Return [x, y] of the center of cell containing provided text 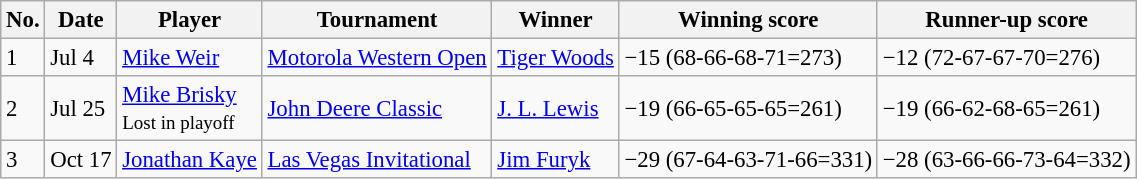
Jim Furyk [556, 160]
Las Vegas Invitational [377, 160]
Runner-up score [1006, 20]
1 [23, 58]
3 [23, 160]
Tiger Woods [556, 58]
Winner [556, 20]
−15 (68-66-68-71=273) [748, 58]
2 [23, 108]
Mike BriskyLost in playoff [190, 108]
Tournament [377, 20]
J. L. Lewis [556, 108]
Motorola Western Open [377, 58]
−19 (66-62-68-65=261) [1006, 108]
−28 (63-66-66-73-64=332) [1006, 160]
Date [81, 20]
Winning score [748, 20]
Jul 4 [81, 58]
Player [190, 20]
Jonathan Kaye [190, 160]
Jul 25 [81, 108]
Mike Weir [190, 58]
−29 (67-64-63-71-66=331) [748, 160]
−12 (72-67-67-70=276) [1006, 58]
No. [23, 20]
John Deere Classic [377, 108]
Oct 17 [81, 160]
−19 (66-65-65-65=261) [748, 108]
